Return the [x, y] coordinate for the center point of the cell that contains the specified text.  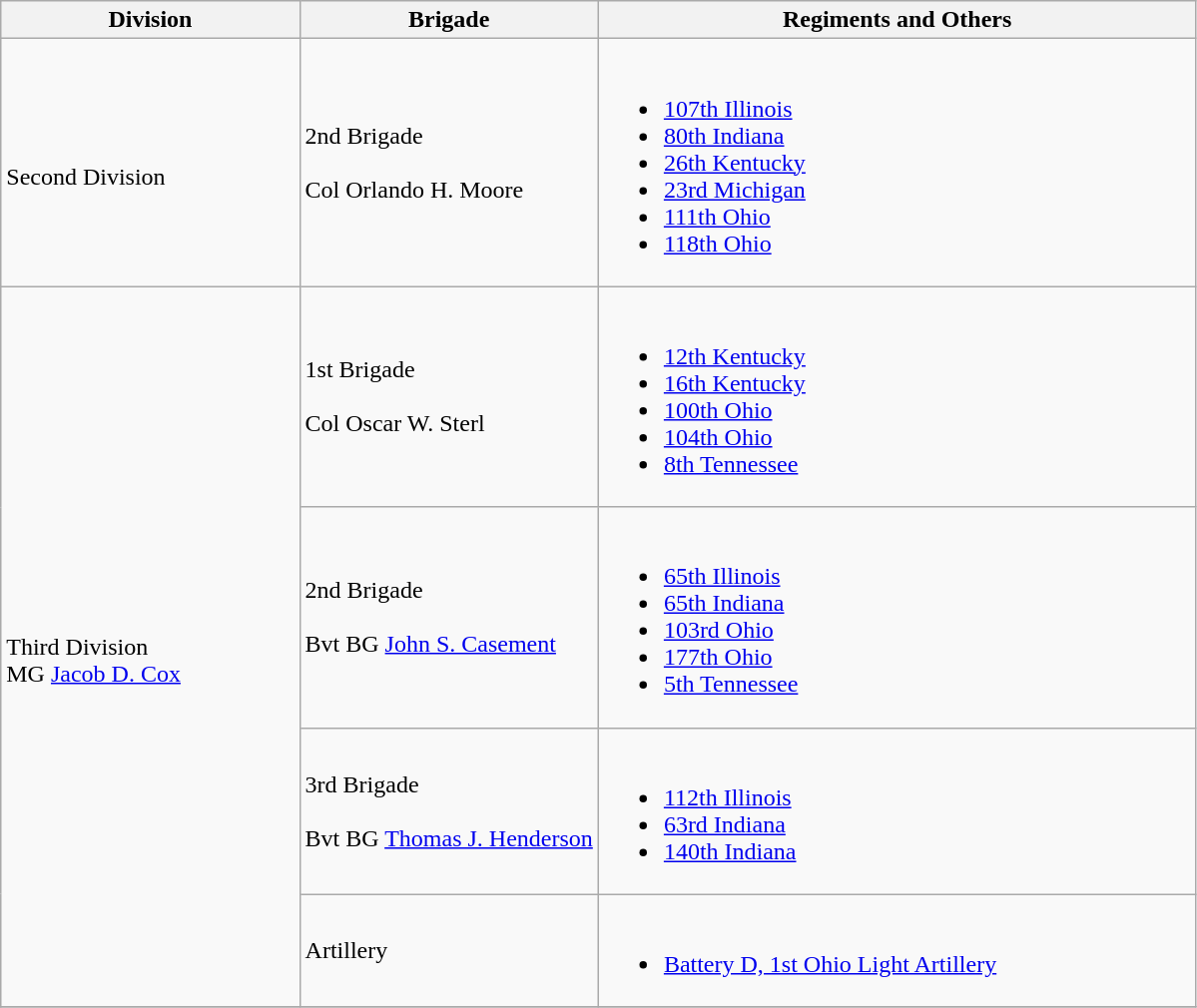
Second Division [150, 163]
107th Illinois80th Indiana26th Kentucky23rd Michigan111th Ohio118th Ohio [897, 163]
Division [150, 20]
2nd Brigade Col Orlando H. Moore [449, 163]
2nd Brigade Bvt BG John S. Casement [449, 617]
Third Division MG Jacob D. Cox [150, 647]
112th Illinois63rd Indiana140th Indiana [897, 810]
Battery D, 1st Ohio Light Artillery [897, 950]
Artillery [449, 950]
Brigade [449, 20]
1st Brigade Col Oscar W. Sterl [449, 397]
Regiments and Others [897, 20]
12th Kentucky16th Kentucky100th Ohio104th Ohio8th Tennessee [897, 397]
65th Illinois65th Indiana103rd Ohio177th Ohio5th Tennessee [897, 617]
3rd Brigade Bvt BG Thomas J. Henderson [449, 810]
